Determine the (x, y) coordinate at the center of the cell enclosing the given text.  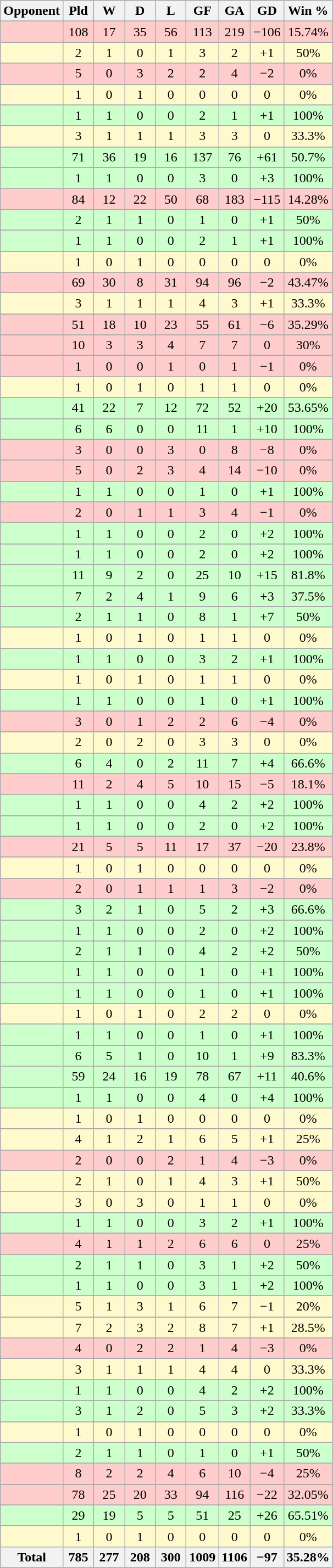
61 (235, 324)
15.74% (308, 32)
24 (109, 1077)
23.8% (308, 847)
Pld (79, 11)
219 (235, 32)
36 (109, 157)
14 (235, 471)
55 (202, 324)
37.5% (308, 596)
69 (79, 283)
137 (202, 157)
−6 (267, 324)
20% (308, 1307)
18 (109, 324)
183 (235, 199)
67 (235, 1077)
72 (202, 408)
37 (235, 847)
+9 (267, 1056)
43.47% (308, 283)
81.8% (308, 575)
76 (235, 157)
20 (140, 1494)
−106 (267, 32)
116 (235, 1494)
GA (235, 11)
35.29% (308, 324)
GF (202, 11)
30% (308, 345)
65.51% (308, 1515)
GD (267, 11)
52 (235, 408)
29 (79, 1515)
33 (171, 1494)
14.28% (308, 199)
−20 (267, 847)
31 (171, 283)
277 (109, 1557)
−97 (267, 1557)
−22 (267, 1494)
40.6% (308, 1077)
35.28% (308, 1557)
+20 (267, 408)
30 (109, 283)
+15 (267, 575)
Opponent (32, 11)
+10 (267, 429)
−115 (267, 199)
Total (32, 1557)
+11 (267, 1077)
113 (202, 32)
41 (79, 408)
W (109, 11)
53.65% (308, 408)
28.5% (308, 1328)
Win % (308, 11)
56 (171, 32)
−8 (267, 450)
108 (79, 32)
208 (140, 1557)
59 (79, 1077)
1009 (202, 1557)
15 (235, 784)
L (171, 11)
785 (79, 1557)
50 (171, 199)
84 (79, 199)
+61 (267, 157)
18.1% (308, 784)
71 (79, 157)
−5 (267, 784)
21 (79, 847)
+7 (267, 617)
D (140, 11)
35 (140, 32)
32.05% (308, 1494)
96 (235, 283)
1106 (235, 1557)
300 (171, 1557)
−10 (267, 471)
+26 (267, 1515)
83.3% (308, 1056)
23 (171, 324)
50.7% (308, 157)
68 (202, 199)
